For the text-containing cell, return its midpoint in [X, Y] coordinate format. 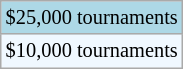
$25,000 tournaments [92, 17]
$10,000 tournaments [92, 51]
